Scan for the cell matching the given text and deliver its (X, Y) coordinate at center. 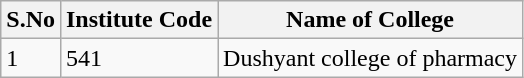
541 (138, 58)
Institute Code (138, 20)
Name of College (370, 20)
S.No (31, 20)
1 (31, 58)
Dushyant college of pharmacy (370, 58)
